Return the [x, y] coordinate for the center point of the cell that contains the specified text.  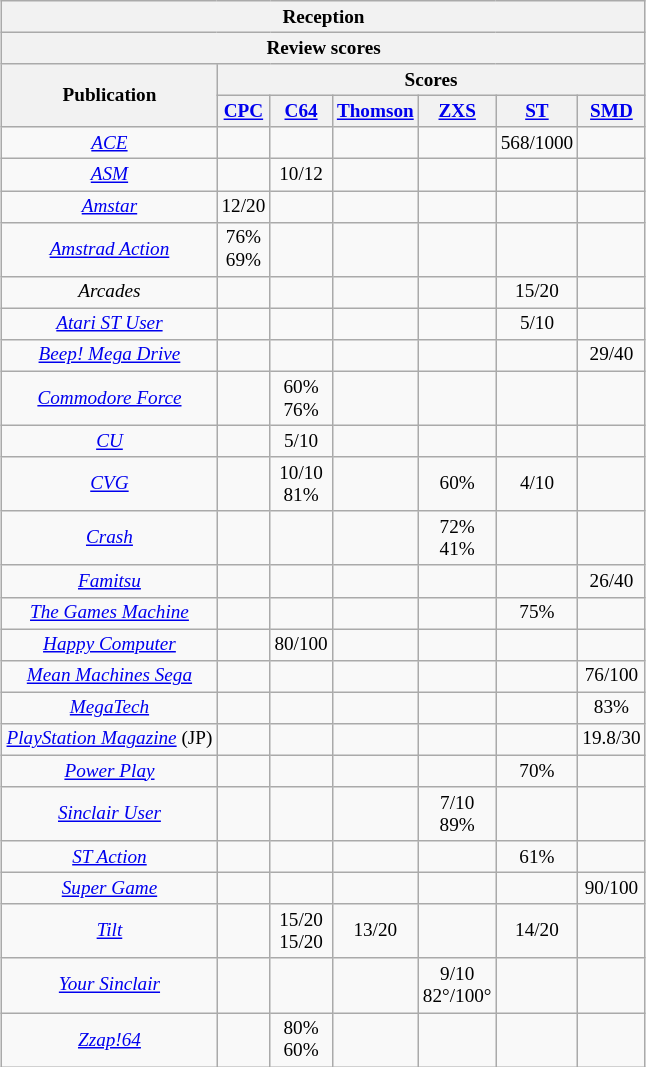
60% [457, 484]
83% [612, 708]
Tilt [110, 931]
Reception [324, 17]
ST Action [110, 857]
9/1082°/100° [457, 985]
Sinclair User [110, 814]
SMD [612, 112]
ST [537, 112]
PlayStation Magazine (JP) [110, 740]
Power Play [110, 771]
Amstar [110, 207]
10/1081% [301, 484]
4/10 [537, 484]
CPC [244, 112]
Happy Computer [110, 645]
7/1089% [457, 814]
C64 [301, 112]
76/100 [612, 676]
The Games Machine [110, 613]
Amstrad Action [110, 249]
Publication [110, 96]
90/100 [612, 889]
29/40 [612, 356]
19.8/30 [612, 740]
Arcades [110, 292]
13/20 [375, 931]
14/20 [537, 931]
CVG [110, 484]
Commodore Force [110, 398]
Crash [110, 538]
15/2015/20 [301, 931]
80/100 [301, 645]
26/40 [612, 581]
72%41% [457, 538]
10/12 [301, 175]
70% [537, 771]
Beep! Mega Drive [110, 356]
ZXS [457, 112]
75% [537, 613]
CU [110, 441]
Review scores [324, 48]
Famitsu [110, 581]
568/1000 [537, 143]
ASM [110, 175]
Mean Machines Sega [110, 676]
80%60% [301, 1040]
Super Game [110, 889]
MegaTech [110, 708]
61% [537, 857]
Zzap!64 [110, 1040]
76%69% [244, 249]
Atari ST User [110, 324]
Scores [431, 80]
Your Sinclair [110, 985]
15/20 [537, 292]
12/20 [244, 207]
60%76% [301, 398]
Thomson [375, 112]
ACE [110, 143]
